Search for the cell housing the specified text and yield its [x, y] center coordinate. 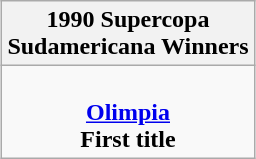
1990 SupercopaSudamericana Winners [128, 34]
OlimpiaFirst title [128, 112]
